Output the [x, y] coordinate of the center of the cell containing the given text.  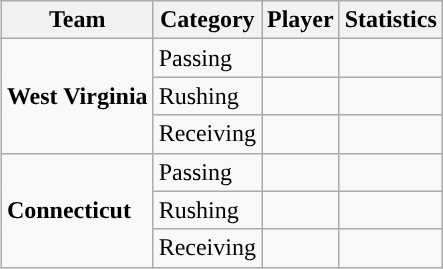
Team [77, 20]
Statistics [390, 20]
Connecticut [77, 210]
Player [301, 20]
West Virginia [77, 96]
Category [207, 20]
